Output the [x, y] coordinate of the center of the cell containing the given text.  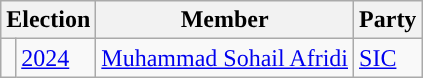
Party [388, 20]
SIC [388, 58]
Member [225, 20]
2024 [56, 58]
Muhammad Sohail Afridi [225, 58]
Election [48, 20]
